Return (x, y) of the center of cell containing provided text 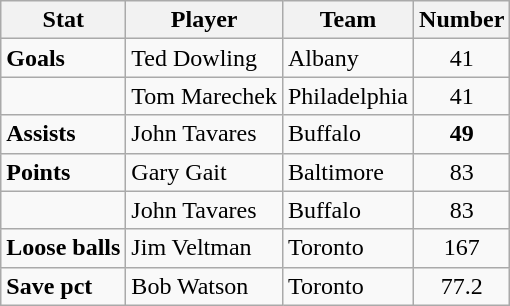
Jim Veltman (204, 248)
49 (462, 134)
Player (204, 20)
Philadelphia (348, 96)
Ted Dowling (204, 58)
Albany (348, 58)
Points (64, 172)
Goals (64, 58)
Gary Gait (204, 172)
Save pct (64, 286)
Tom Marechek (204, 96)
Stat (64, 20)
Number (462, 20)
Assists (64, 134)
Bob Watson (204, 286)
167 (462, 248)
Baltimore (348, 172)
Loose balls (64, 248)
77.2 (462, 286)
Team (348, 20)
